Detect which cell encompasses the target text, then output its (X, Y) center coordinate. 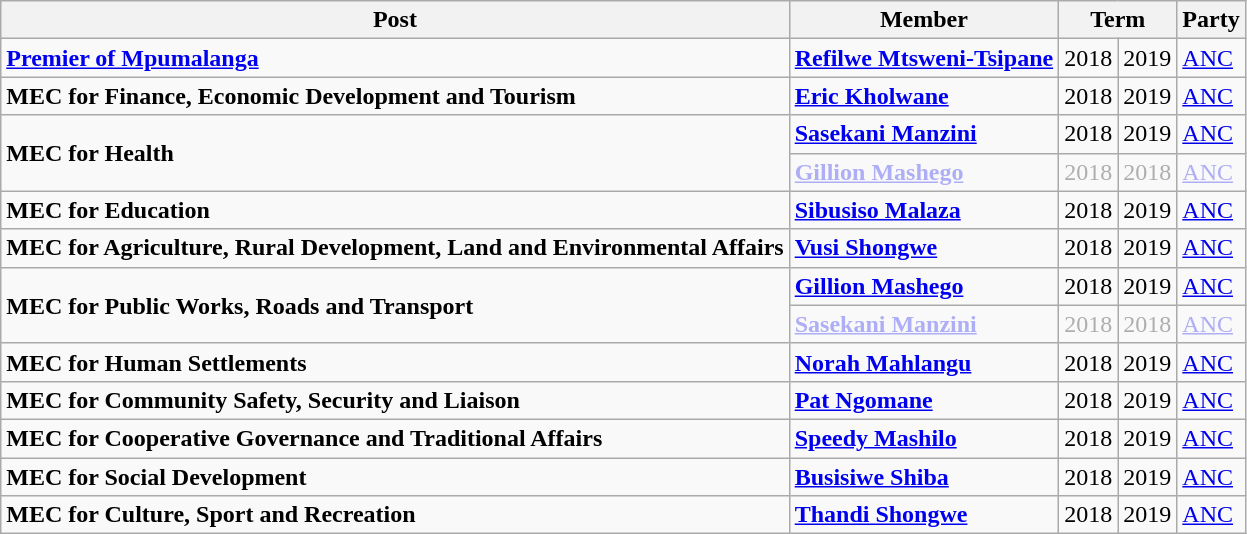
Member (924, 20)
Post (395, 20)
Term (1118, 20)
Thandi Shongwe (924, 515)
Refilwe Mtsweni-Tsipane (924, 58)
MEC for Human Settlements (395, 362)
MEC for Public Works, Roads and Transport (395, 305)
MEC for Social Development (395, 477)
MEC for Culture, Sport and Recreation (395, 515)
MEC for Education (395, 210)
MEC for Community Safety, Security and Liaison (395, 400)
Speedy Mashilo (924, 438)
MEC for Finance, Economic Development and Tourism (395, 96)
Premier of Mpumalanga (395, 58)
MEC for Health (395, 153)
Busisiwe Shiba (924, 477)
Norah Mahlangu (924, 362)
Sibusiso Malaza (924, 210)
MEC for Agriculture, Rural Development, Land and Environmental Affairs (395, 248)
Vusi Shongwe (924, 248)
Eric Kholwane (924, 96)
Pat Ngomane (924, 400)
MEC for Cooperative Governance and Traditional Affairs (395, 438)
Party (1211, 20)
